Capture the cell that displays the provided text and extract its (x, y) central coordinate. 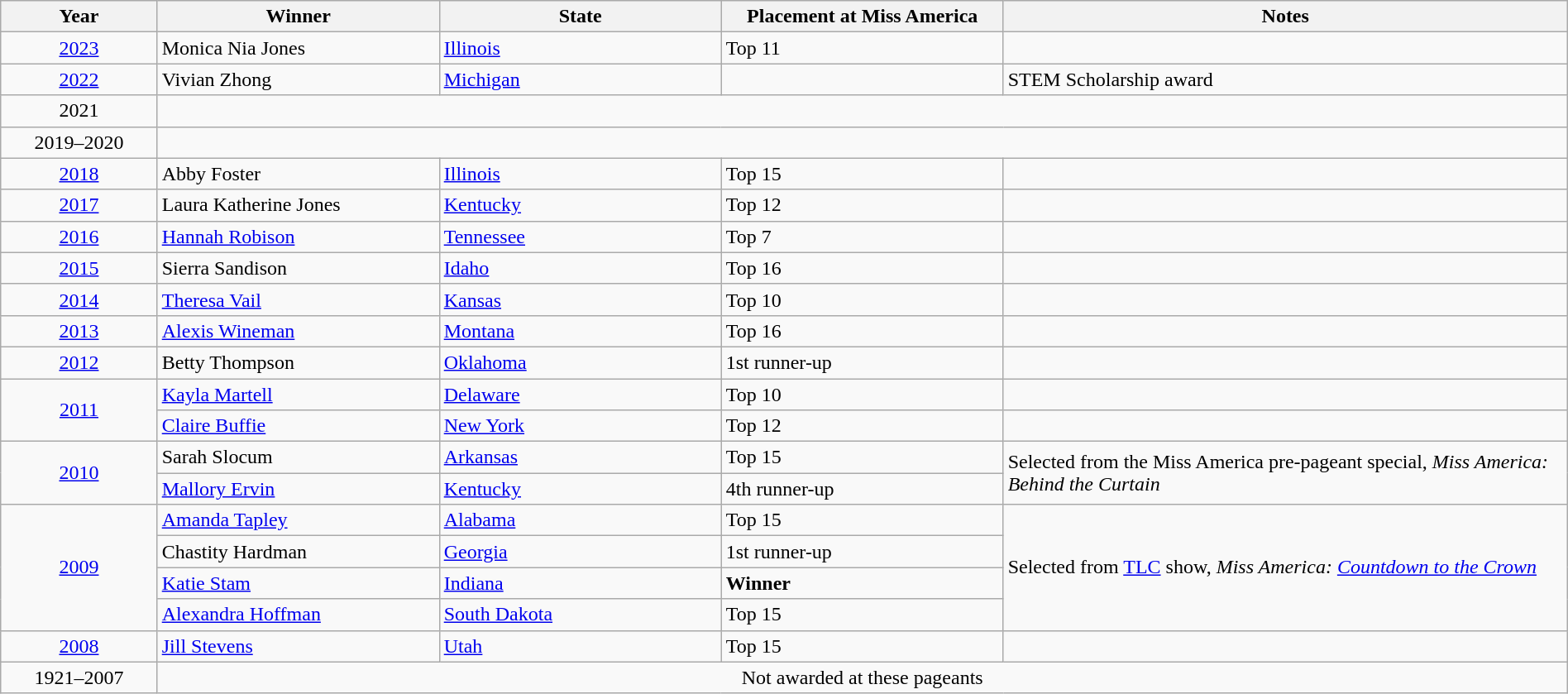
Katie Stam (298, 583)
2021 (79, 111)
1921–2007 (79, 677)
Delaware (581, 395)
Selected from the Miss America pre-pageant special, Miss America: Behind the Curtain (1285, 473)
Vivian Zhong (298, 79)
2022 (79, 79)
Oklahoma (581, 362)
2019–2020 (79, 142)
Arkansas (581, 457)
Michigan (581, 79)
Selected from TLC show, Miss America: Countdown to the Crown (1285, 567)
STEM Scholarship award (1285, 79)
2014 (79, 299)
2011 (79, 410)
2009 (79, 567)
Hannah Robison (298, 237)
2016 (79, 237)
Sierra Sandison (298, 268)
Notes (1285, 17)
Kansas (581, 299)
Chastity Hardman (298, 552)
Claire Buffie (298, 426)
2013 (79, 331)
Betty Thompson (298, 362)
Idaho (581, 268)
Year (79, 17)
Abby Foster (298, 174)
2010 (79, 473)
Top 7 (862, 237)
Placement at Miss America (862, 17)
Alabama (581, 520)
2008 (79, 646)
Alexis Wineman (298, 331)
South Dakota (581, 615)
2015 (79, 268)
2018 (79, 174)
Indiana (581, 583)
Jill Stevens (298, 646)
Laura Katherine Jones (298, 205)
New York (581, 426)
Sarah Slocum (298, 457)
Mallory Ervin (298, 489)
Georgia (581, 552)
Theresa Vail (298, 299)
2023 (79, 48)
State (581, 17)
Monica Nia Jones (298, 48)
Montana (581, 331)
Alexandra Hoffman (298, 615)
Utah (581, 646)
Top 11 (862, 48)
Kayla Martell (298, 395)
Not awarded at these pageants (862, 677)
2012 (79, 362)
Tennessee (581, 237)
2017 (79, 205)
4th runner-up (862, 489)
Amanda Tapley (298, 520)
